Extract the (x, y) coordinate from the center of the cell holding the provided text.  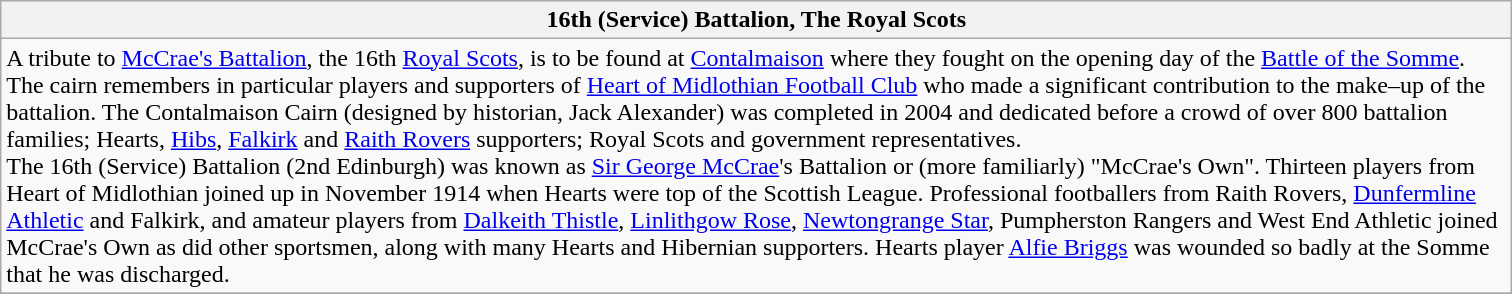
16th (Service) Battalion, The Royal Scots (756, 20)
